Return (X, Y) of the center of cell containing provided text 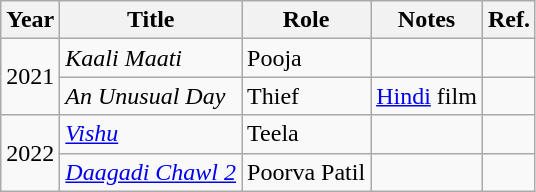
Poorva Patil (306, 172)
Title (151, 20)
Year (30, 20)
Vishu (151, 134)
Ref. (508, 20)
Role (306, 20)
Notes (427, 20)
An Unusual Day (151, 96)
2021 (30, 77)
2022 (30, 153)
Teela (306, 134)
Kaali Maati (151, 58)
Hindi film (427, 96)
Daagadi Chawl 2 (151, 172)
Thief (306, 96)
Pooja (306, 58)
